Extract the (X, Y) coordinate from the center of the cell holding the provided text.  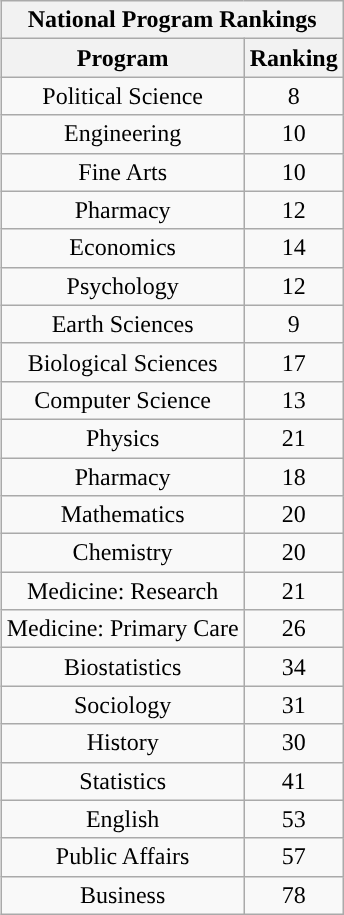
Physics (122, 438)
34 (294, 667)
17 (294, 362)
30 (294, 743)
English (122, 819)
57 (294, 857)
Political Science (122, 96)
Public Affairs (122, 857)
31 (294, 705)
Mathematics (122, 515)
Psychology (122, 286)
14 (294, 248)
Business (122, 895)
41 (294, 781)
Engineering (122, 134)
53 (294, 819)
Earth Sciences (122, 324)
Medicine: Primary Care (122, 629)
Economics (122, 248)
National Program Rankings (172, 20)
Computer Science (122, 400)
78 (294, 895)
Ranking (294, 58)
History (122, 743)
13 (294, 400)
8 (294, 96)
26 (294, 629)
Medicine: Research (122, 591)
9 (294, 324)
Sociology (122, 705)
Biological Sciences (122, 362)
Statistics (122, 781)
Program (122, 58)
Chemistry (122, 553)
Fine Arts (122, 172)
Biostatistics (122, 667)
18 (294, 477)
